Provide the [X, Y] coordinate of the cell's center where the given text is located.  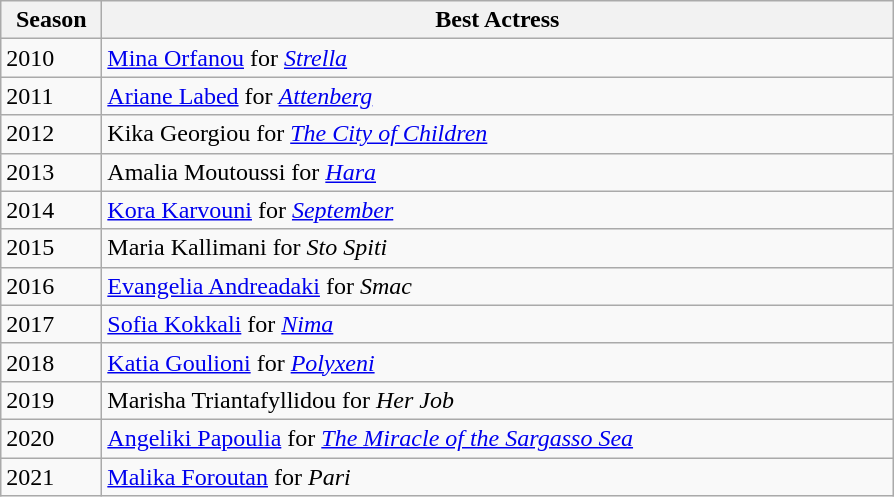
Evangelia Andreadaki for Smac [498, 286]
2019 [52, 400]
2015 [52, 248]
Kora Karvouni for September [498, 210]
2020 [52, 438]
Malika Foroutan for Pari [498, 477]
2014 [52, 210]
2017 [52, 324]
Best Actress [498, 20]
Marisha Triantafyllidou for Her Job [498, 400]
Sofia Kokkali for Nima [498, 324]
2016 [52, 286]
2013 [52, 172]
2011 [52, 96]
Mina Orfanou for Strella [498, 58]
Angeliki Papoulia for The Miracle of the Sargasso Sea [498, 438]
2018 [52, 362]
Season [52, 20]
Katia Goulioni for Polyxeni [498, 362]
2010 [52, 58]
Kika Georgiou for The City of Children [498, 134]
Maria Kallimani for Sto Spiti [498, 248]
2012 [52, 134]
2021 [52, 477]
Ariane Labed for Attenberg [498, 96]
Amalia Moutoussi for Hara [498, 172]
